Output the [x, y] coordinate of the center of the cell containing the given text.  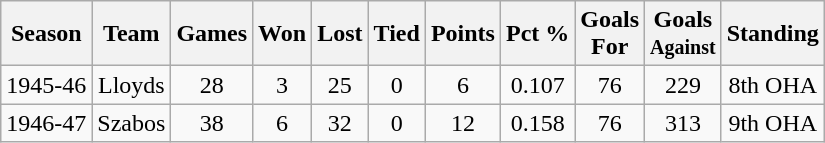
3 [282, 85]
28 [212, 85]
GoalsAgainst [684, 34]
9th OHA [772, 123]
38 [212, 123]
Lloyds [132, 85]
25 [340, 85]
32 [340, 123]
Games [212, 34]
Points [462, 34]
Team [132, 34]
0.107 [537, 85]
GoalsFor [610, 34]
12 [462, 123]
Tied [396, 34]
313 [684, 123]
Won [282, 34]
1946-47 [46, 123]
0.158 [537, 123]
8th OHA [772, 85]
1945-46 [46, 85]
Lost [340, 34]
Standing [772, 34]
Season [46, 34]
Szabos [132, 123]
229 [684, 85]
Pct % [537, 34]
